Extract the [X, Y] coordinate from the center of the cell holding the provided text.  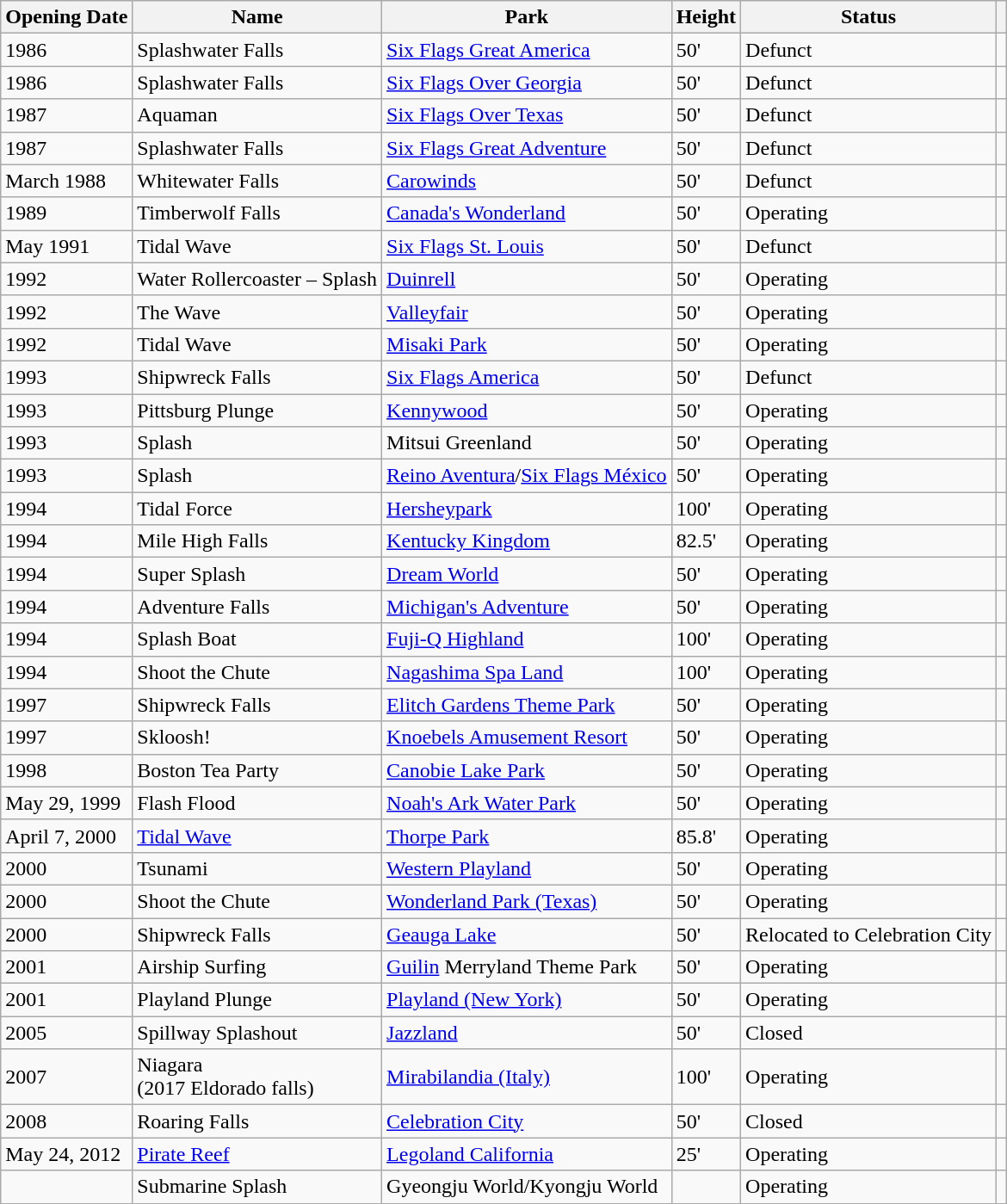
Noah's Ark Water Park [527, 803]
Opening Date [67, 17]
Guilin Merryland Theme Park [527, 967]
Aquaman [257, 115]
Hersheypark [527, 509]
1998 [67, 770]
Kentucky Kingdom [527, 541]
Misaki Park [527, 344]
Height [706, 17]
2007 [67, 1077]
Whitewater Falls [257, 181]
Splash Boat [257, 639]
Six Flags Great America [527, 50]
Park [527, 17]
Gyeongju World/Kyongju World [527, 1187]
1989 [67, 213]
Fuji-Q Highland [527, 639]
Airship Surfing [257, 967]
Jazzland [527, 1033]
Pittsburg Plunge [257, 411]
Name [257, 17]
Valleyfair [527, 312]
Legoland California [527, 1154]
Six Flags America [527, 377]
Six Flags Over Texas [527, 115]
Spillway Splashout [257, 1033]
Submarine Splash [257, 1187]
Status [869, 17]
Skloosh! [257, 738]
25' [706, 1154]
May 1991 [67, 246]
Celebration City [527, 1121]
Playland (New York) [527, 1000]
Carowinds [527, 181]
85.8' [706, 836]
2008 [67, 1121]
Nagashima Spa Land [527, 672]
Kennywood [527, 411]
Mile High Falls [257, 541]
Super Splash [257, 574]
Timberwolf Falls [257, 213]
Reino Aventura/Six Flags México [527, 476]
Tidal Force [257, 509]
Adventure Falls [257, 607]
Knoebels Amusement Resort [527, 738]
Playland Plunge [257, 1000]
Flash Flood [257, 803]
The Wave [257, 312]
Relocated to Celebration City [869, 934]
2005 [67, 1033]
Thorpe Park [527, 836]
Mirabilandia (Italy) [527, 1077]
May 24, 2012 [67, 1154]
Western Playland [527, 868]
Tsunami [257, 868]
Wonderland Park (Texas) [527, 901]
Water Rollercoaster – Splash [257, 279]
Dream World [527, 574]
May 29, 1999 [67, 803]
Six Flags Over Georgia [527, 83]
Elitch Gardens Theme Park [527, 705]
Geauga Lake [527, 934]
Boston Tea Party [257, 770]
82.5' [706, 541]
Canada's Wonderland [527, 213]
Six Flags Great Adventure [527, 148]
Michigan's Adventure [527, 607]
Duinrell [527, 279]
March 1988 [67, 181]
Mitsui Greenland [527, 443]
Niagara(2017 Eldorado falls) [257, 1077]
April 7, 2000 [67, 836]
Six Flags St. Louis [527, 246]
Roaring Falls [257, 1121]
Canobie Lake Park [527, 770]
Pirate Reef [257, 1154]
